Detect which cell encompasses the target text, then output its [x, y] center coordinate. 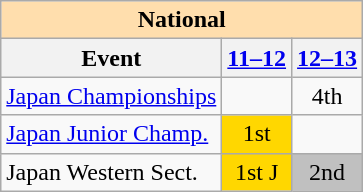
National [182, 20]
Japan Championships [112, 96]
Event [112, 58]
Japan Junior Champ. [112, 134]
4th [328, 96]
2nd [328, 172]
1st [257, 134]
11–12 [257, 58]
12–13 [328, 58]
1st J [257, 172]
Japan Western Sect. [112, 172]
